From the cell containing the given text, extract its center point as [x, y] coordinate. 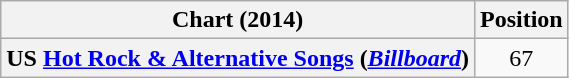
Position [521, 20]
Chart (2014) [238, 20]
67 [521, 58]
US Hot Rock & Alternative Songs (Billboard) [238, 58]
